Output the (X, Y) coordinate of the center of the cell containing the given text.  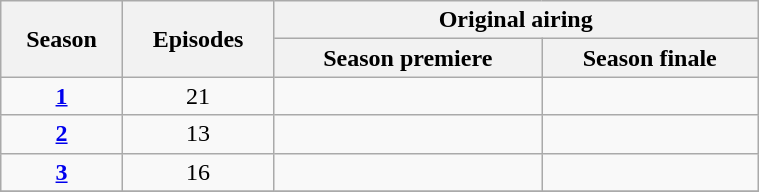
21 (198, 96)
2 (62, 134)
Season finale (650, 58)
Original airing (516, 20)
1 (62, 96)
Episodes (198, 39)
Season (62, 39)
13 (198, 134)
3 (62, 172)
16 (198, 172)
Season premiere (408, 58)
